Find where the given text appears and provide that cell's center as (X, Y) coordinate. 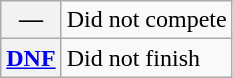
— (31, 20)
DNF (31, 58)
Did not finish (146, 58)
Did not compete (146, 20)
